Return (x, y) of the center of cell containing provided text 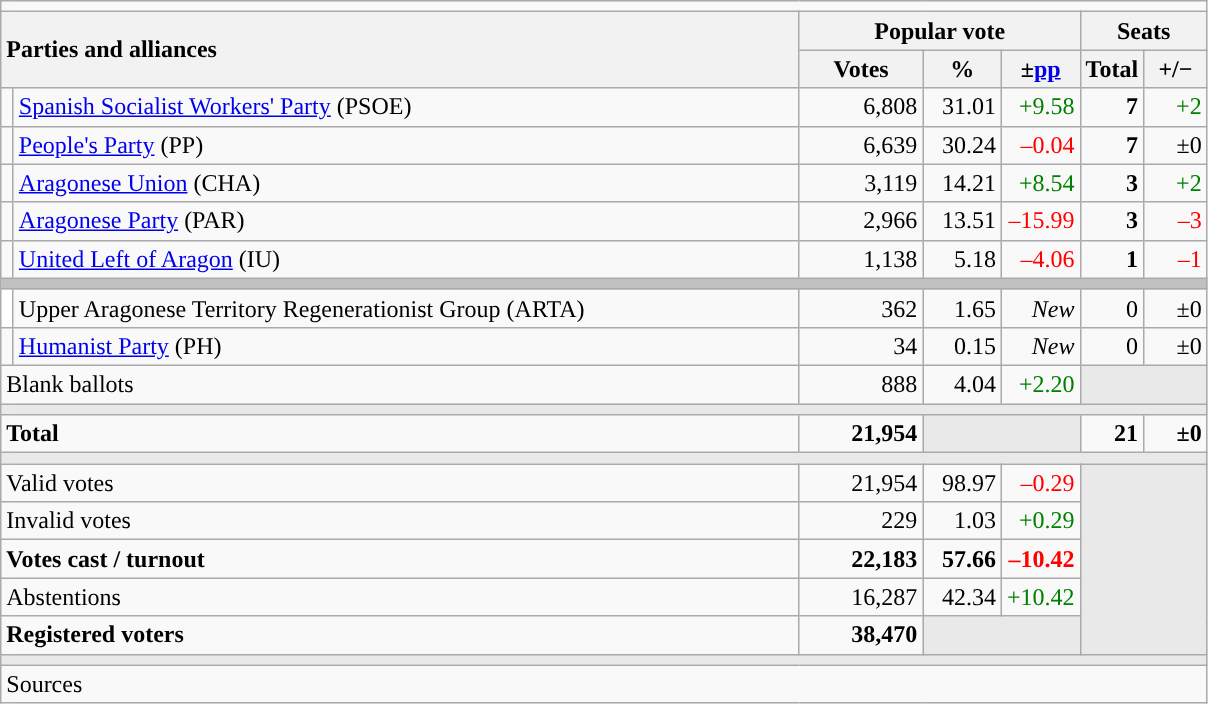
–1 (1176, 259)
1.65 (962, 308)
1,138 (861, 259)
Sources (604, 684)
6,639 (861, 145)
+10.42 (1040, 597)
+2.20 (1040, 384)
888 (861, 384)
22,183 (861, 559)
% (962, 69)
13.51 (962, 221)
1 (1112, 259)
31.01 (962, 107)
Valid votes (400, 483)
Aragonese Party (PAR) (406, 221)
–3 (1176, 221)
+/− (1176, 69)
Aragonese Union (CHA) (406, 183)
±pp (1040, 69)
–15.99 (1040, 221)
30.24 (962, 145)
Registered voters (400, 635)
Parties and alliances (400, 50)
3,119 (861, 183)
+9.58 (1040, 107)
Blank ballots (400, 384)
+8.54 (1040, 183)
–0.29 (1040, 483)
Upper Aragonese Territory Regenerationist Group (ARTA) (406, 308)
42.34 (962, 597)
5.18 (962, 259)
Popular vote (940, 31)
Votes (861, 69)
34 (861, 346)
362 (861, 308)
–10.42 (1040, 559)
16,287 (861, 597)
14.21 (962, 183)
57.66 (962, 559)
–0.04 (1040, 145)
–4.06 (1040, 259)
1.03 (962, 521)
98.97 (962, 483)
229 (861, 521)
2,966 (861, 221)
21 (1112, 434)
38,470 (861, 635)
United Left of Aragon (IU) (406, 259)
Spanish Socialist Workers' Party (PSOE) (406, 107)
+0.29 (1040, 521)
Abstentions (400, 597)
Invalid votes (400, 521)
Votes cast / turnout (400, 559)
People's Party (PP) (406, 145)
4.04 (962, 384)
Seats (1144, 31)
0.15 (962, 346)
Humanist Party (PH) (406, 346)
6,808 (861, 107)
